Capture the cell that displays the provided text and extract its (x, y) central coordinate. 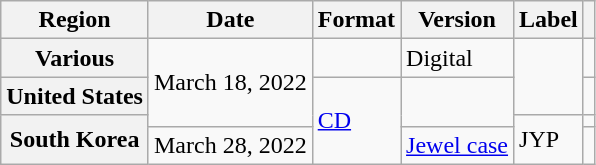
South Korea (75, 140)
JYP (549, 140)
March 28, 2022 (230, 145)
Label (549, 20)
March 18, 2022 (230, 82)
Jewel case (458, 145)
United States (75, 96)
CD (356, 120)
Format (356, 20)
Region (75, 20)
Digital (458, 58)
Date (230, 20)
Various (75, 58)
Version (458, 20)
